Search for the cell housing the specified text and yield its (X, Y) center coordinate. 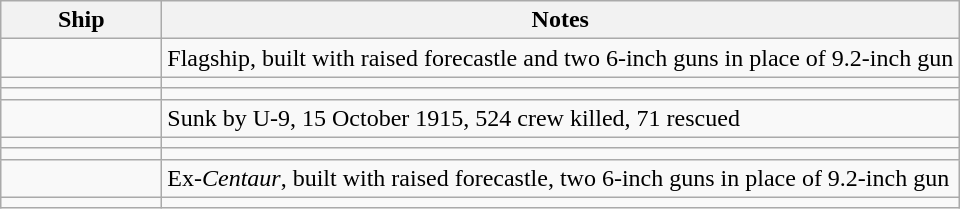
Ex-Centaur, built with raised forecastle, two 6-inch guns in place of 9.2-inch gun (560, 178)
Sunk by U-9, 15 October 1915, 524 crew killed, 71 rescued (560, 118)
Notes (560, 20)
Flagship, built with raised forecastle and two 6-inch guns in place of 9.2-inch gun (560, 58)
Ship (82, 20)
